Extract the [x, y] coordinate from the center of the cell holding the provided text.  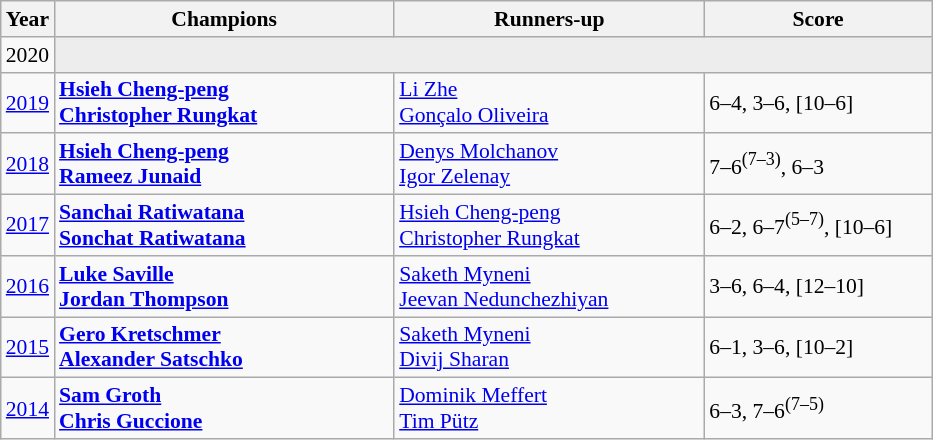
2020 [28, 55]
Sam Groth Chris Guccione [224, 408]
Champions [224, 19]
2018 [28, 164]
6–4, 3–6, [10–6] [818, 102]
Saketh Myneni Divij Sharan [549, 348]
2015 [28, 348]
2014 [28, 408]
2019 [28, 102]
Li Zhe Gonçalo Oliveira [549, 102]
Gero Kretschmer Alexander Satschko [224, 348]
6–2, 6–7(5–7), [10–6] [818, 226]
Saketh Myneni Jeevan Nedunchezhiyan [549, 286]
Denys Molchanov Igor Zelenay [549, 164]
2017 [28, 226]
Year [28, 19]
6–1, 3–6, [10–2] [818, 348]
Hsieh Cheng-peng Rameez Junaid [224, 164]
Score [818, 19]
2016 [28, 286]
Dominik Meffert Tim Pütz [549, 408]
Runners-up [549, 19]
6–3, 7–6(7–5) [818, 408]
Sanchai Ratiwatana Sonchat Ratiwatana [224, 226]
Luke Saville Jordan Thompson [224, 286]
3–6, 6–4, [12–10] [818, 286]
7–6(7–3), 6–3 [818, 164]
